Return (x, y) of the center of cell containing provided text 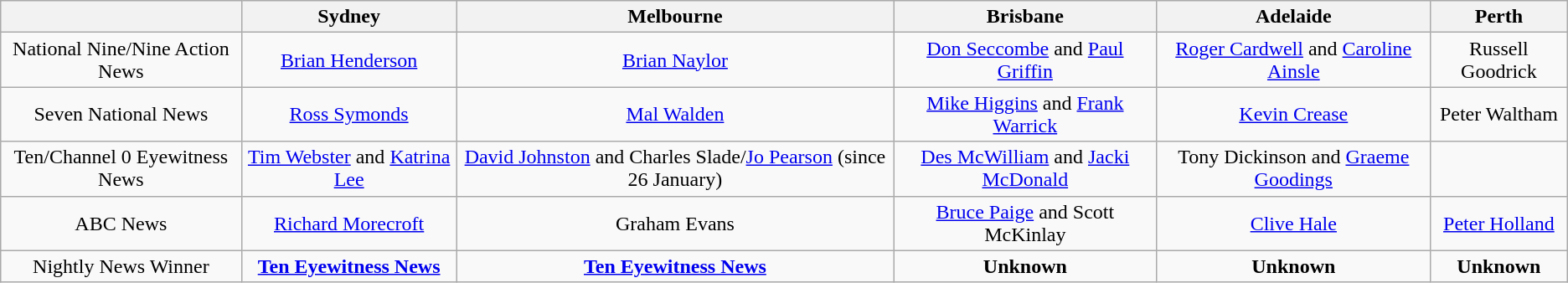
National Nine/Nine Action News (121, 60)
Peter Holland (1499, 223)
Nightly News Winner (121, 266)
Brisbane (1025, 17)
ABC News (121, 223)
Mike Higgins and Frank Warrick (1025, 114)
Tim Webster and Katrina Lee (348, 169)
Tony Dickinson and Graeme Goodings (1293, 169)
Bruce Paige and Scott McKinlay (1025, 223)
Des McWilliam and Jacki McDonald (1025, 169)
Melbourne (675, 17)
Adelaide (1293, 17)
Ten/Channel 0 Eyewitness News (121, 169)
Brian Naylor (675, 60)
Don Seccombe and Paul Griffin (1025, 60)
Sydney (348, 17)
David Johnston and Charles Slade/Jo Pearson (since 26 January) (675, 169)
Peter Waltham (1499, 114)
Seven National News (121, 114)
Russell Goodrick (1499, 60)
Clive Hale (1293, 223)
Brian Henderson (348, 60)
Perth (1499, 17)
Richard Morecroft (348, 223)
Graham Evans (675, 223)
Mal Walden (675, 114)
Ross Symonds (348, 114)
Roger Cardwell and Caroline Ainsle (1293, 60)
Kevin Crease (1293, 114)
